Extract the [x, y] coordinate from the center of the cell holding the provided text.  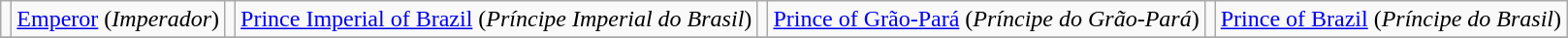
Prince of Grão-Pará (Príncipe do Grão-Pará) [986, 19]
Emperor (Imperador) [118, 19]
Prince Imperial of Brazil (Príncipe Imperial do Brasil) [496, 19]
Prince of Brazil (Príncipe do Brasil) [1391, 19]
